For the text-containing cell, return its midpoint in [X, Y] coordinate format. 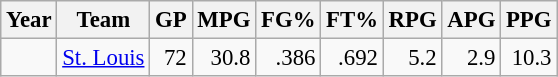
PPG [529, 20]
Team [104, 20]
72 [171, 58]
FT% [352, 20]
GP [171, 20]
30.8 [224, 58]
RPG [412, 20]
.386 [288, 58]
Year [29, 20]
10.3 [529, 58]
.692 [352, 58]
APG [472, 20]
St. Louis [104, 58]
MPG [224, 20]
5.2 [412, 58]
2.9 [472, 58]
FG% [288, 20]
